Return the [X, Y] coordinate for the center point of the cell that contains the specified text.  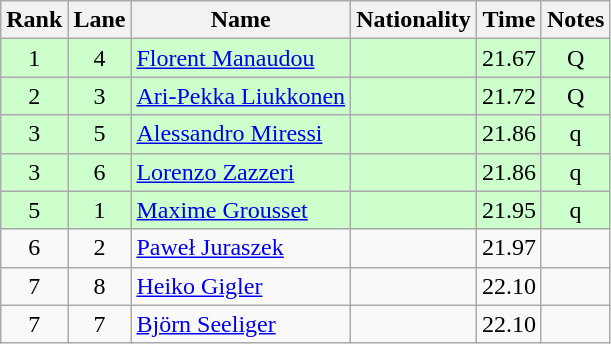
Paweł Juraszek [241, 248]
Lane [100, 20]
21.67 [508, 58]
21.97 [508, 248]
Florent Manaudou [241, 58]
Lorenzo Zazzeri [241, 172]
Time [508, 20]
Rank [34, 20]
21.95 [508, 210]
4 [100, 58]
8 [100, 286]
Notes [575, 20]
Maxime Grousset [241, 210]
21.72 [508, 96]
Alessandro Miressi [241, 134]
Name [241, 20]
Heiko Gigler [241, 286]
Ari-Pekka Liukkonen [241, 96]
Björn Seeliger [241, 324]
Nationality [414, 20]
